Return the (X, Y) coordinate for the center point of the cell that contains the specified text.  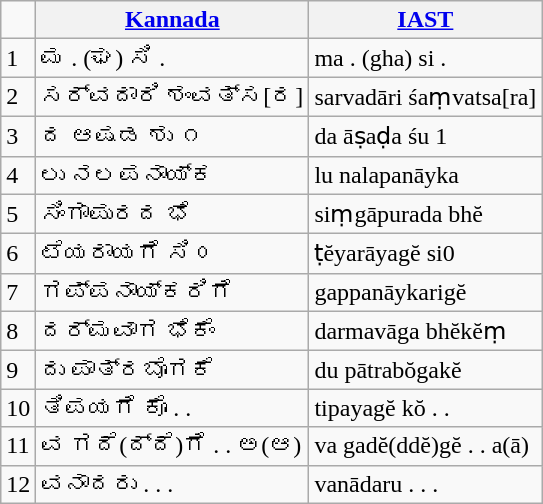
ma . (gha) si . (426, 58)
vanādaru . . . (426, 484)
ಸರ್ವದಾರಿ ಶಂವತ್ಸ[ರ] (172, 97)
tipayagĕ kŏ . . (426, 408)
darmavāga bhĕkĕṃ (426, 331)
ಗಪ್ಪನಾಯ್ಕರಿಗೆ (172, 292)
ಲು ನಲಪನಾಯ್ಕ (172, 175)
ಸಿಂಗಾಪುರದ ಭೆ (172, 214)
da āṣaḍa śu 1 (426, 136)
ದರ್ಮವಾಗ ಭೆಕೆಂ (172, 331)
gappanāykarigĕ (426, 292)
1 (18, 58)
ವ ಗದೆ(ದ್ದೆ)ಗೆ . . ಅ(ಆ) (172, 446)
2 (18, 97)
ವನಾದರು . . . (172, 484)
ಟೆಯರಾಯಗೆ ಸಿ೦ (172, 254)
4 (18, 175)
IAST (426, 20)
12 (18, 484)
du pātrabŏgakĕ (426, 370)
ದು ಪಾತ್ರಬೊಗಕೆ (172, 370)
Kannada (172, 20)
8 (18, 331)
5 (18, 214)
ದ ಆಷಡ ಶು ೧ (172, 136)
7 (18, 292)
ṭĕyarāyagĕ si0 (426, 254)
11 (18, 446)
lu nalapanāyka (426, 175)
ತಿಪಯಗೆ ಕೊ . . (172, 408)
10 (18, 408)
9 (18, 370)
3 (18, 136)
ಮ . (ಘ) ಸಿ . (172, 58)
siṃgāpurada bhĕ (426, 214)
6 (18, 254)
sarvadāri śaṃvatsa[ra] (426, 97)
va gadĕ(ddĕ)gĕ . . a(ā) (426, 446)
